Pinpoint the cell where the given text exists, returning its (X, Y) midpoint coordinate. 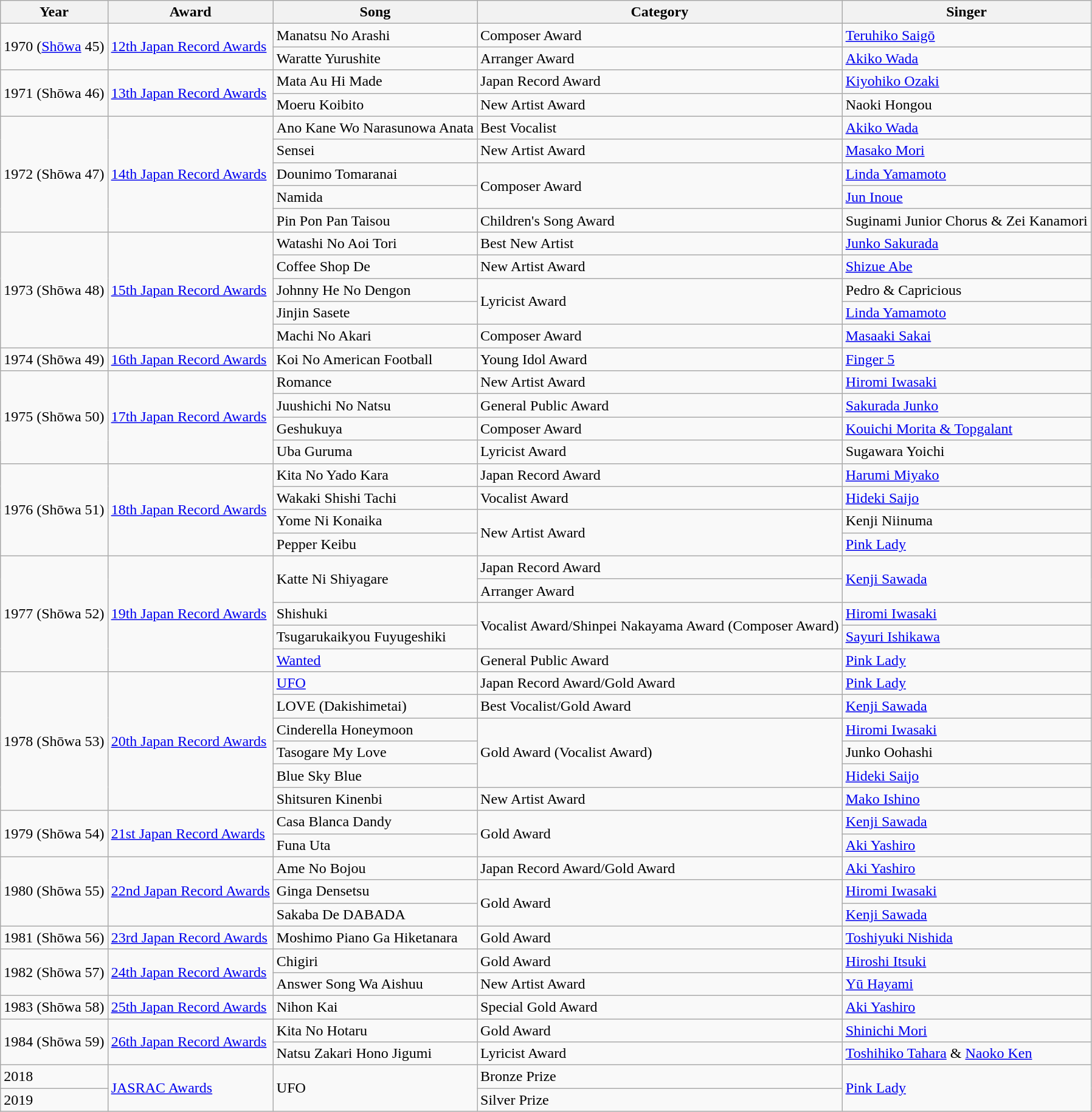
2018 (54, 1077)
Romance (375, 382)
Katte Ni Shiyagare (375, 579)
1979 (Shōwa 54) (54, 834)
Song (375, 12)
13th Japan Record Awards (190, 93)
Pin Pon Pan Taisou (375, 220)
Shizue Abe (967, 266)
Sayuri Ishikawa (967, 637)
Manatsu No Arashi (375, 35)
Category (660, 12)
25th Japan Record Awards (190, 1007)
Sensei (375, 151)
Vocalist Award (660, 498)
Yū Hayami (967, 984)
Sakurada Junko (967, 406)
Junko Oohashi (967, 753)
Chigiri (375, 961)
Masako Mori (967, 151)
Best Vocalist/Gold Award (660, 706)
26th Japan Record Awards (190, 1042)
Vocalist Award/Shinpei Nakayama Award (Composer Award) (660, 625)
Best New Artist (660, 243)
Funa Uta (375, 845)
Naoki Hongou (967, 105)
Jinjin Sasete (375, 313)
Moshimo Piano Ga Hiketanara (375, 938)
21st Japan Record Awards (190, 834)
1983 (Shōwa 58) (54, 1007)
1973 (Shōwa 48) (54, 289)
1984 (Shōwa 59) (54, 1042)
Ame No Bojou (375, 868)
Special Gold Award (660, 1007)
Hiroshi Itsuki (967, 961)
Masaaki Sakai (967, 336)
Geshukuya (375, 429)
1980 (Shōwa 55) (54, 891)
1976 (Shōwa 51) (54, 509)
LOVE (Dakishimetai) (375, 706)
Ginga Densetsu (375, 891)
Moeru Koibito (375, 105)
Young Idol Award (660, 359)
Singer (967, 12)
Award (190, 12)
20th Japan Record Awards (190, 741)
Watashi No Aoi Tori (375, 243)
Best Vocalist (660, 128)
23rd Japan Record Awards (190, 938)
Sugawara Yoichi (967, 452)
Waratte Yurushite (375, 58)
Kita No Yado Kara (375, 475)
Kiyohiko Ozaki (967, 81)
Nihon Kai (375, 1007)
Johnny He No Dengon (375, 290)
Bronze Prize (660, 1077)
Blue Sky Blue (375, 776)
Toshihiko Tahara & Naoko Ken (967, 1054)
Children's Song Award (660, 220)
Toshiyuki Nishida (967, 938)
Wanted (375, 660)
Harumi Miyako (967, 475)
Coffee Shop De (375, 266)
Answer Song Wa Aishuu (375, 984)
1971 (Shōwa 46) (54, 93)
Machi No Akari (375, 336)
Pepper Keibu (375, 544)
Yome Ni Konaika (375, 521)
Mata Au Hi Made (375, 81)
Mako Ishino (967, 799)
2019 (54, 1100)
Cinderella Honeymoon (375, 730)
Sakaba De DABADA (375, 914)
Tsugarukaikyou Fuyugeshiki (375, 637)
1978 (Shōwa 53) (54, 741)
Juushichi No Natsu (375, 406)
Wakaki Shishi Tachi (375, 498)
Ano Kane Wo Narasunowa Anata (375, 128)
Year (54, 12)
Kouichi Morita & Topgalant (967, 429)
24th Japan Record Awards (190, 972)
14th Japan Record Awards (190, 174)
15th Japan Record Awards (190, 289)
1977 (Shōwa 52) (54, 613)
1970 (Shōwa 45) (54, 47)
1972 (Shōwa 47) (54, 174)
Kita No Hotaru (375, 1031)
Teruhiko Saigō (967, 35)
Shishuki (375, 613)
Tasogare My Love (375, 753)
Natsu Zakari Hono Jigumi (375, 1054)
Shitsuren Kinenbi (375, 799)
22nd Japan Record Awards (190, 891)
Finger 5 (967, 359)
JASRAC Awards (190, 1088)
Junko Sakurada (967, 243)
Shinichi Mori (967, 1031)
12th Japan Record Awards (190, 47)
Suginami Junior Chorus & Zei Kanamori (967, 220)
17th Japan Record Awards (190, 417)
Jun Inoue (967, 197)
Uba Guruma (375, 452)
1982 (Shōwa 57) (54, 972)
1975 (Shōwa 50) (54, 417)
Gold Award (Vocalist Award) (660, 753)
Kenji Niinuma (967, 521)
16th Japan Record Awards (190, 359)
19th Japan Record Awards (190, 613)
Casa Blanca Dandy (375, 822)
Pedro & Capricious (967, 290)
1981 (Shōwa 56) (54, 938)
Dounimo Tomaranai (375, 174)
18th Japan Record Awards (190, 509)
Koi No American Football (375, 359)
Namida (375, 197)
Silver Prize (660, 1100)
1974 (Shōwa 49) (54, 359)
